Locate the cell with the specified text and output its [X, Y] center coordinate. 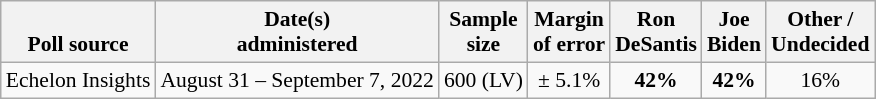
RonDeSantis [656, 32]
Echelon Insights [78, 80]
Other /Undecided [820, 32]
± 5.1% [569, 80]
August 31 – September 7, 2022 [297, 80]
Samplesize [484, 32]
600 (LV) [484, 80]
Poll source [78, 32]
Marginof error [569, 32]
16% [820, 80]
Date(s)administered [297, 32]
JoeBiden [734, 32]
